Search for the cell housing the specified text and yield its [X, Y] center coordinate. 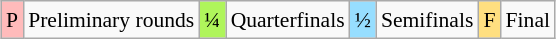
Preliminary rounds [111, 20]
P [12, 20]
Final [528, 20]
½ [363, 20]
Quarterfinals [288, 20]
¼ [212, 20]
F [489, 20]
Semifinals [427, 20]
